Return [X, Y] of the center of cell containing provided text 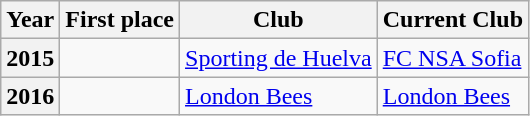
Sporting de Huelva [279, 58]
FC NSA Sofia [452, 58]
2016 [30, 96]
2015 [30, 58]
Current Club [452, 20]
Club [279, 20]
Year [30, 20]
First place [120, 20]
